Extract the [x, y] coordinate from the center of the cell holding the provided text.  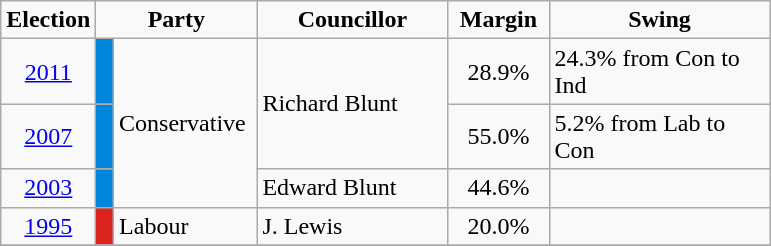
Conservative [186, 123]
Margin [498, 20]
1995 [48, 226]
2007 [48, 136]
55.0% [498, 136]
2003 [48, 188]
20.0% [498, 226]
Richard Blunt [352, 104]
Councillor [352, 20]
J. Lewis [352, 226]
Election [48, 20]
Swing [660, 20]
Edward Blunt [352, 188]
2011 [48, 72]
24.3% from Con to Ind [660, 72]
28.9% [498, 72]
44.6% [498, 188]
Labour [186, 226]
Party [176, 20]
5.2% from Lab to Con [660, 136]
